Return the [X, Y] coordinate for the center point of the cell that contains the specified text.  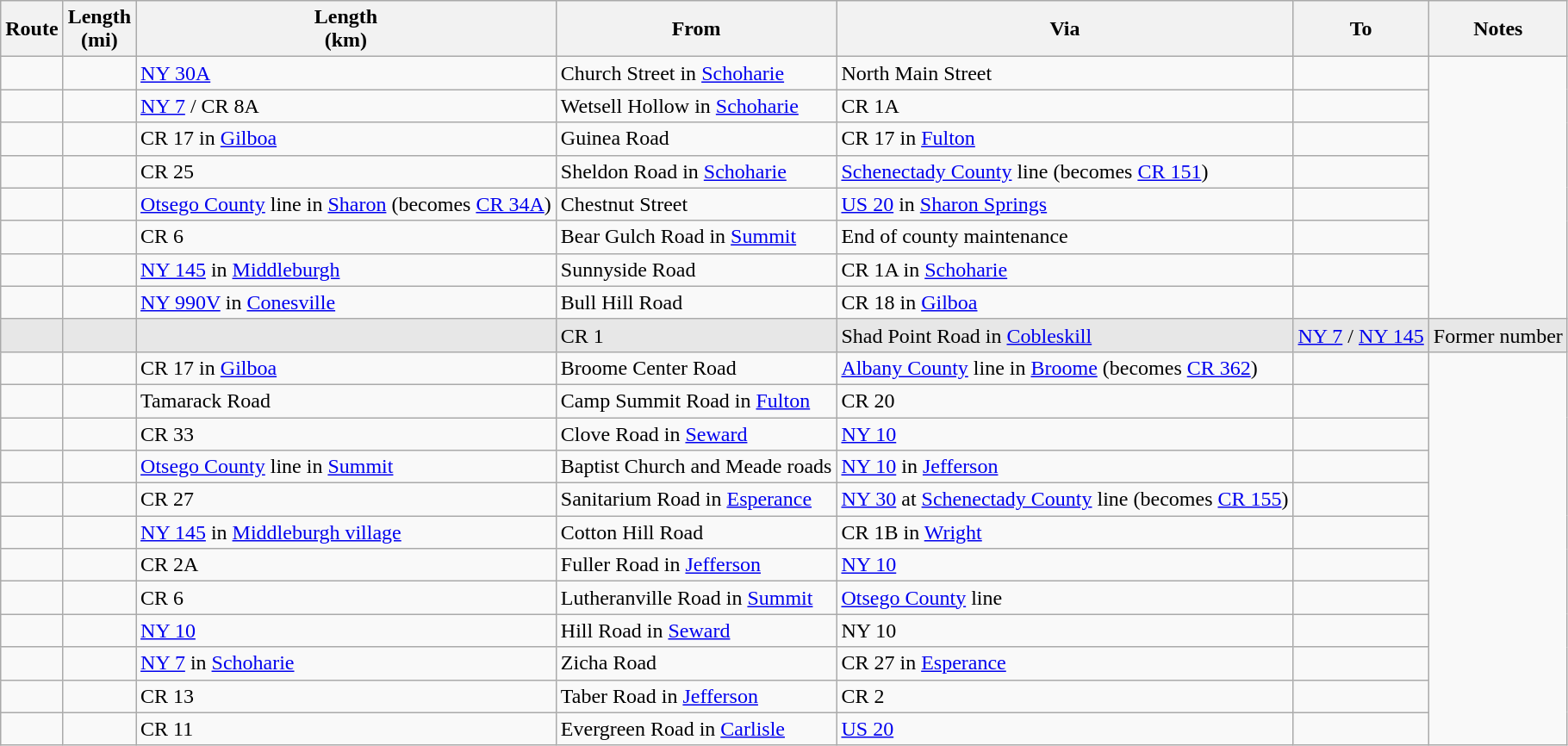
Taber Road in Jefferson [696, 696]
CR 13 [346, 696]
Albany County line in Broome (becomes CR 362) [1065, 368]
North Main Street [1065, 73]
Former number [1497, 335]
CR 1 [696, 335]
Length(km) [346, 29]
CR 18 in Gilboa [1065, 302]
Wetsell Hollow in Schoharie [696, 106]
CR 27 in Esperance [1065, 663]
Sheldon Road in Schoharie [696, 171]
Otsego County line in Summit [346, 467]
NY 30 at Schenectady County line (becomes CR 155) [1065, 500]
Lutheranville Road in Summit [696, 598]
CR 11 [346, 729]
CR 33 [346, 433]
CR 1A [1065, 106]
Notes [1497, 29]
US 20 in Sharon Springs [1065, 204]
Broome Center Road [696, 368]
Otsego County line in Sharon (becomes CR 34A) [346, 204]
Clove Road in Seward [696, 433]
NY 7 in Schoharie [346, 663]
NY 990V in Conesville [346, 302]
From [696, 29]
NY 145 in Middleburgh village [346, 532]
CR 25 [346, 171]
Route [32, 29]
Shad Point Road in Cobleskill [1065, 335]
Hill Road in Seward [696, 631]
NY 30A [346, 73]
Cotton Hill Road [696, 532]
CR 20 [1065, 401]
Camp Summit Road in Fulton [696, 401]
Baptist Church and Meade roads [696, 467]
CR 2 [1065, 696]
End of county maintenance [1065, 237]
Zicha Road [696, 663]
NY 10 in Jefferson [1065, 467]
CR 1B in Wright [1065, 532]
To [1361, 29]
NY 7 / CR 8A [346, 106]
US 20 [1065, 729]
CR 2A [346, 565]
Bull Hill Road [696, 302]
Sanitarium Road in Esperance [696, 500]
Via [1065, 29]
Church Street in Schoharie [696, 73]
Otsego County line [1065, 598]
Schenectady County line (becomes CR 151) [1065, 171]
Chestnut Street [696, 204]
Tamarack Road [346, 401]
Sunnyside Road [696, 270]
Evergreen Road in Carlisle [696, 729]
NY 7 / NY 145 [1361, 335]
NY 145 in Middleburgh [346, 270]
Fuller Road in Jefferson [696, 565]
Guinea Road [696, 139]
Bear Gulch Road in Summit [696, 237]
Length(mi) [99, 29]
CR 1A in Schoharie [1065, 270]
CR 17 in Fulton [1065, 139]
CR 27 [346, 500]
